Scan for the cell matching the given text and deliver its (X, Y) coordinate at center. 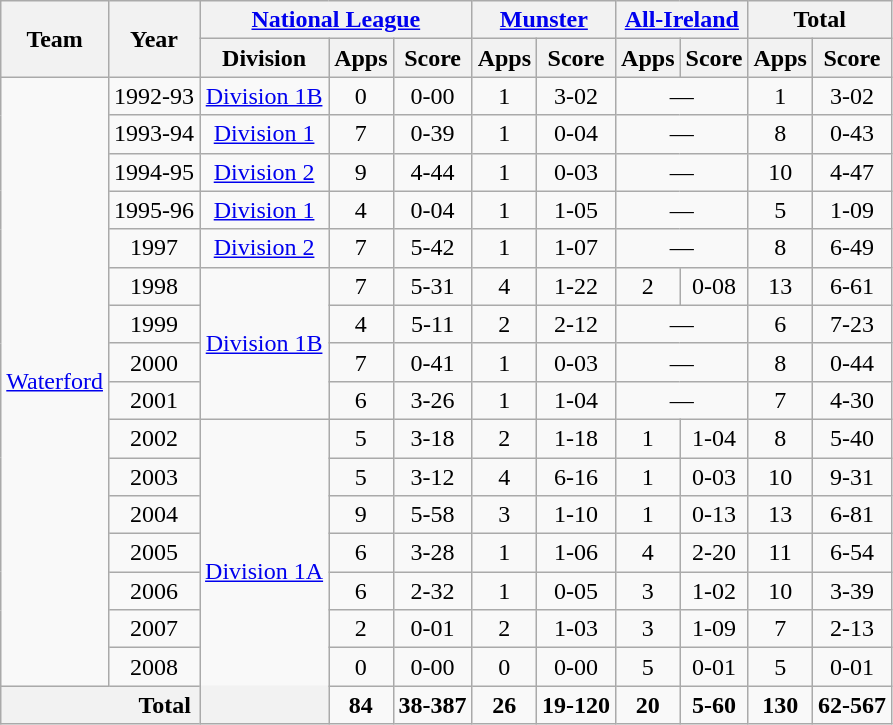
0-44 (852, 362)
1995-96 (154, 210)
26 (504, 705)
5-40 (852, 438)
5-60 (714, 705)
5-42 (432, 248)
3-28 (432, 553)
62-567 (852, 705)
4-44 (432, 172)
1992-93 (154, 96)
1-10 (576, 515)
2006 (154, 591)
Team (55, 39)
1-03 (576, 629)
6-49 (852, 248)
1-06 (576, 553)
6-54 (852, 553)
6-81 (852, 515)
2008 (154, 667)
2-13 (852, 629)
6-16 (576, 477)
1993-94 (154, 134)
4-47 (852, 172)
Waterford (55, 382)
0-05 (576, 591)
2001 (154, 400)
1-22 (576, 286)
3-39 (852, 591)
1999 (154, 324)
2004 (154, 515)
1-02 (714, 591)
2007 (154, 629)
0-13 (714, 515)
38-387 (432, 705)
2-12 (576, 324)
Division (264, 58)
5-11 (432, 324)
1998 (154, 286)
9-31 (852, 477)
1-05 (576, 210)
Year (154, 39)
3-18 (432, 438)
3-12 (432, 477)
84 (361, 705)
20 (648, 705)
1994-95 (154, 172)
2-32 (432, 591)
National League (336, 20)
2003 (154, 477)
2000 (154, 362)
19-120 (576, 705)
0-41 (432, 362)
3-26 (432, 400)
5-31 (432, 286)
2002 (154, 438)
0-39 (432, 134)
4-30 (852, 400)
7-23 (852, 324)
1997 (154, 248)
2005 (154, 553)
Division 1A (264, 571)
All-Ireland (682, 20)
Munster (544, 20)
2-20 (714, 553)
5-58 (432, 515)
130 (780, 705)
11 (780, 553)
1-18 (576, 438)
6-61 (852, 286)
1-07 (576, 248)
0-43 (852, 134)
0-08 (714, 286)
